Provide the [x, y] coordinate of the cell's center where the given text is located.  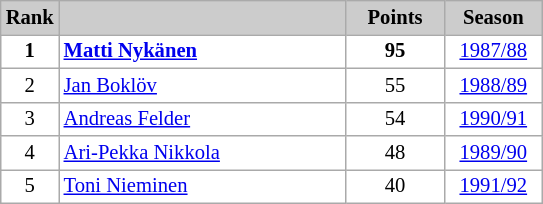
1988/89 [493, 85]
40 [395, 186]
1 [30, 51]
55 [395, 85]
Ari-Pekka Nikkola [202, 153]
Andreas Felder [202, 119]
54 [395, 119]
Rank [30, 17]
5 [30, 186]
Toni Nieminen [202, 186]
1990/91 [493, 119]
1991/92 [493, 186]
95 [395, 51]
Jan Boklöv [202, 85]
4 [30, 153]
2 [30, 85]
1987/88 [493, 51]
1989/90 [493, 153]
48 [395, 153]
Season [493, 17]
Matti Nykänen [202, 51]
Points [395, 17]
3 [30, 119]
